For the text-containing cell, return its midpoint in [x, y] coordinate format. 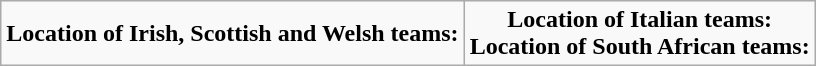
Location of Italian teams: Location of South African teams: [640, 34]
Location of Irish, Scottish and Welsh teams: [232, 34]
